Pinpoint the cell where the given text exists, returning its (X, Y) midpoint coordinate. 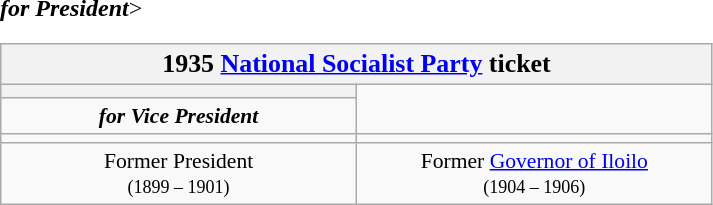
1935 National Socialist Party ticket (356, 64)
Former President(1899 – 1901) (179, 174)
for Vice President (179, 116)
Former Governor of Iloilo(1904 – 1906) (534, 174)
